From the cell containing the given text, extract its center point as [x, y] coordinate. 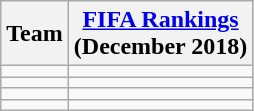
Team [35, 34]
FIFA Rankings(December 2018) [160, 34]
